Identify which cell holds the provided text, then report its [X, Y] central coordinate. 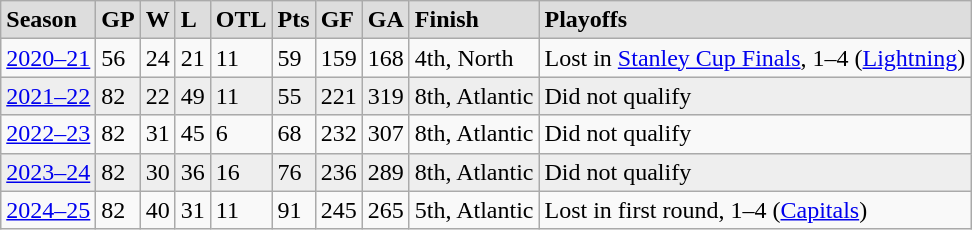
5th, Atlantic [474, 210]
265 [386, 210]
289 [386, 172]
Lost in first round, 1–4 (Capitals) [755, 210]
16 [241, 172]
245 [338, 210]
319 [386, 96]
2021–22 [48, 96]
Lost in Stanley Cup Finals, 1–4 (Lightning) [755, 58]
76 [294, 172]
232 [338, 134]
6 [241, 134]
4th, North [474, 58]
GP [118, 20]
55 [294, 96]
159 [338, 58]
2020–21 [48, 58]
59 [294, 58]
OTL [241, 20]
Playoffs [755, 20]
30 [158, 172]
Pts [294, 20]
2024–25 [48, 210]
68 [294, 134]
236 [338, 172]
GA [386, 20]
307 [386, 134]
36 [192, 172]
21 [192, 58]
2023–24 [48, 172]
40 [158, 210]
Season [48, 20]
91 [294, 210]
49 [192, 96]
22 [158, 96]
2022–23 [48, 134]
GF [338, 20]
56 [118, 58]
24 [158, 58]
W [158, 20]
Finish [474, 20]
45 [192, 134]
168 [386, 58]
L [192, 20]
221 [338, 96]
